Return the [X, Y] coordinate for the center point of the cell that contains the specified text.  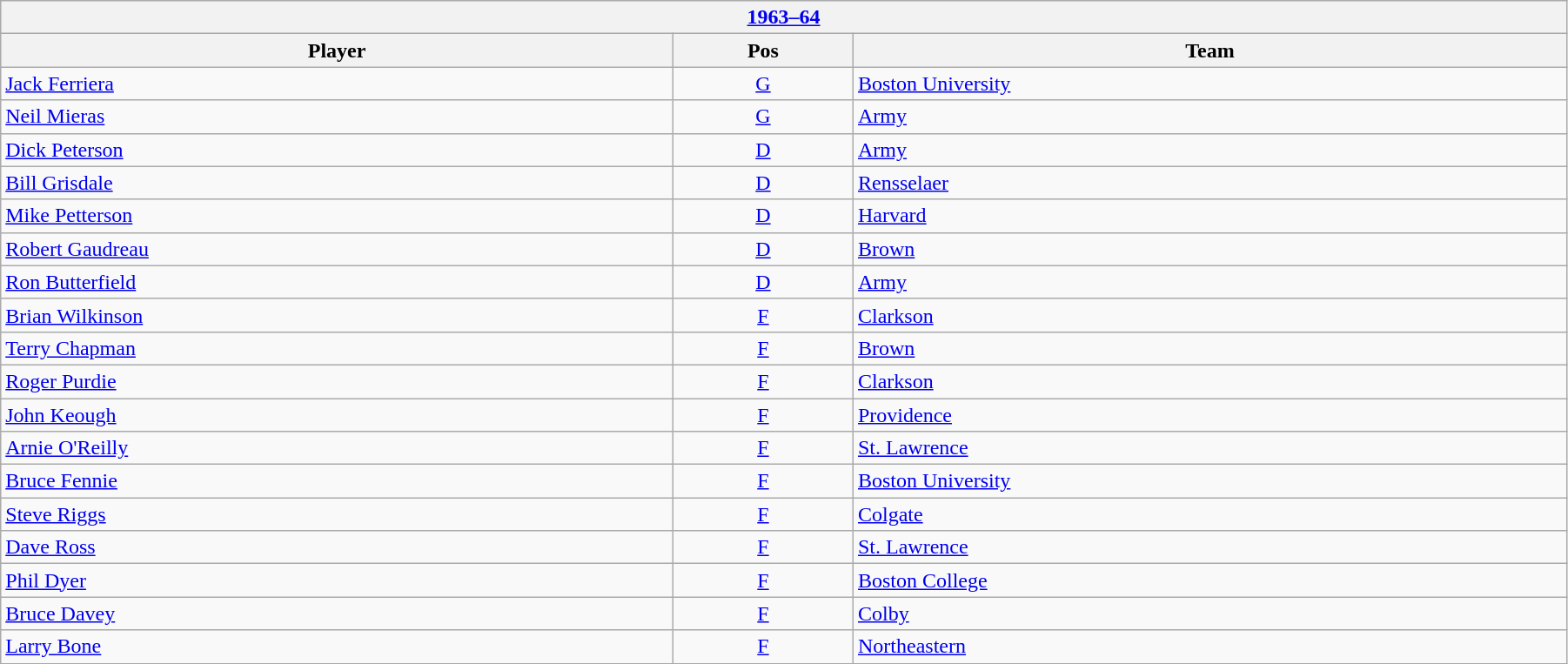
Robert Gaudreau [338, 249]
Pos [762, 50]
Colgate [1210, 514]
Rensselaer [1210, 183]
Steve Riggs [338, 514]
Phil Dyer [338, 580]
Dick Peterson [338, 150]
Bill Grisdale [338, 183]
Terry Chapman [338, 348]
Jack Ferriera [338, 84]
Ron Butterfield [338, 282]
Dave Ross [338, 547]
Providence [1210, 415]
Roger Purdie [338, 381]
John Keough [338, 415]
Team [1210, 50]
Colby [1210, 614]
Neil Mieras [338, 117]
Northeastern [1210, 647]
Arnie O'Reilly [338, 448]
Mike Petterson [338, 216]
Boston College [1210, 580]
Bruce Fennie [338, 481]
Larry Bone [338, 647]
1963–64 [784, 17]
Player [338, 50]
Brian Wilkinson [338, 315]
Bruce Davey [338, 614]
Harvard [1210, 216]
